Find where the given text appears and provide that cell's center as (x, y) coordinate. 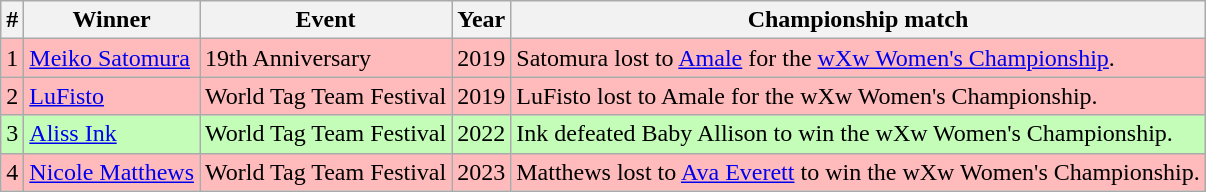
Ink defeated Baby Allison to win the wXw Women's Championship. (858, 134)
2022 (482, 134)
Year (482, 20)
Event (326, 20)
4 (12, 172)
3 (12, 134)
Satomura lost to Amale for the wXw Women's Championship. (858, 58)
2 (12, 96)
LuFisto lost to Amale for the wXw Women's Championship. (858, 96)
1 (12, 58)
# (12, 20)
LuFisto (112, 96)
Aliss Ink (112, 134)
Matthews lost to Ava Everett to win the wXw Women's Championship. (858, 172)
Winner (112, 20)
2023 (482, 172)
Meiko Satomura (112, 58)
19th Anniversary (326, 58)
Nicole Matthews (112, 172)
Championship match (858, 20)
